Return the (X, Y) coordinate for the center point of the cell that contains the specified text.  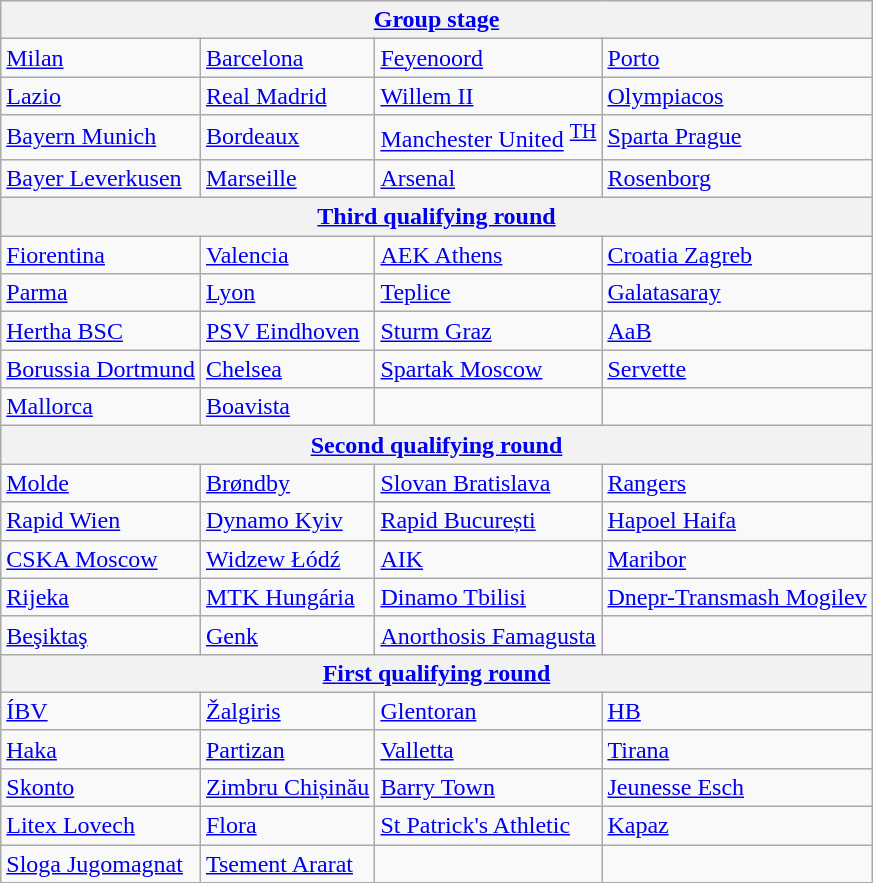
Spartak Moscow (488, 369)
Anorthosis Famagusta (488, 635)
Kapaz (737, 826)
Marseille (287, 178)
Second qualifying round (437, 445)
HB (737, 711)
Feyenoord (488, 58)
Bordeaux (287, 138)
Mallorca (101, 407)
St Patrick's Athletic (488, 826)
Boavista (287, 407)
MTK Hungária (287, 597)
Porto (737, 58)
First qualifying round (437, 673)
ÍBV (101, 711)
Rijeka (101, 597)
AIK (488, 559)
Third qualifying round (437, 217)
Maribor (737, 559)
PSV Eindhoven (287, 331)
Parma (101, 293)
Dinamo Tbilisi (488, 597)
AaB (737, 331)
Rosenborg (737, 178)
Galatasaray (737, 293)
Hapoel Haifa (737, 521)
Willem II (488, 96)
Rapid Wien (101, 521)
Manchester United TH (488, 138)
Haka (101, 749)
Žalgiris (287, 711)
Chelsea (287, 369)
Flora (287, 826)
Beşiktaş (101, 635)
Bayern Munich (101, 138)
Group stage (437, 20)
Barcelona (287, 58)
Barry Town (488, 787)
Rangers (737, 483)
Lyon (287, 293)
Dynamo Kyiv (287, 521)
Sloga Jugomagnat (101, 864)
Lazio (101, 96)
Valletta (488, 749)
Teplice (488, 293)
Genk (287, 635)
Borussia Dortmund (101, 369)
Fiorentina (101, 255)
Partizan (287, 749)
Hertha BSC (101, 331)
Litex Lovech (101, 826)
Croatia Zagreb (737, 255)
CSKA Moscow (101, 559)
Sturm Graz (488, 331)
Bayer Leverkusen (101, 178)
Tsement Ararat (287, 864)
Arsenal (488, 178)
Zimbru Chișinău (287, 787)
Jeunesse Esch (737, 787)
Dnepr-Transmash Mogilev (737, 597)
AEK Athens (488, 255)
Widzew Łódź (287, 559)
Sparta Prague (737, 138)
Skonto (101, 787)
Valencia (287, 255)
Tirana (737, 749)
Glentoran (488, 711)
Milan (101, 58)
Real Madrid (287, 96)
Olympiacos (737, 96)
Molde (101, 483)
Servette (737, 369)
Brøndby (287, 483)
Slovan Bratislava (488, 483)
Rapid București (488, 521)
